For the text-containing cell, return its midpoint in (x, y) coordinate format. 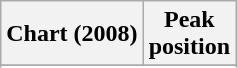
Chart (2008) (72, 34)
Peakposition (189, 34)
